Extract the [X, Y] coordinate from the center of the cell holding the provided text.  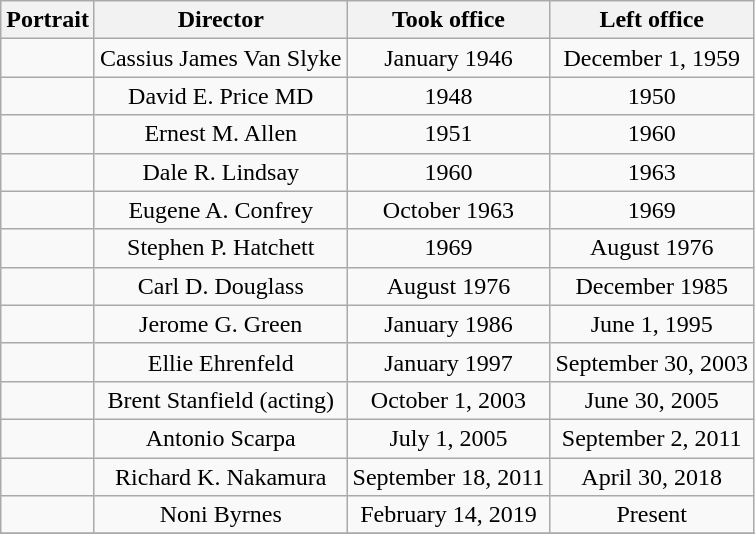
Ellie Ehrenfeld [220, 362]
September 2, 2011 [652, 438]
Eugene A. Confrey [220, 210]
Left office [652, 20]
April 30, 2018 [652, 477]
June 1, 1995 [652, 324]
1950 [652, 96]
1948 [448, 96]
June 30, 2005 [652, 400]
Took office [448, 20]
January 1997 [448, 362]
Portrait [48, 20]
Present [652, 515]
Richard K. Nakamura [220, 477]
September 30, 2003 [652, 362]
September 18, 2011 [448, 477]
Ernest M. Allen [220, 134]
Jerome G. Green [220, 324]
Dale R. Lindsay [220, 172]
January 1946 [448, 58]
Brent Stanfield (acting) [220, 400]
Carl D. Douglass [220, 286]
David E. Price MD [220, 96]
1951 [448, 134]
October 1, 2003 [448, 400]
December 1, 1959 [652, 58]
December 1985 [652, 286]
Stephen P. Hatchett [220, 248]
Director [220, 20]
Antonio Scarpa [220, 438]
July 1, 2005 [448, 438]
Cassius James Van Slyke [220, 58]
February 14, 2019 [448, 515]
Noni Byrnes [220, 515]
January 1986 [448, 324]
October 1963 [448, 210]
1963 [652, 172]
